Provide the [X, Y] coordinate of the cell's center where the given text is located.  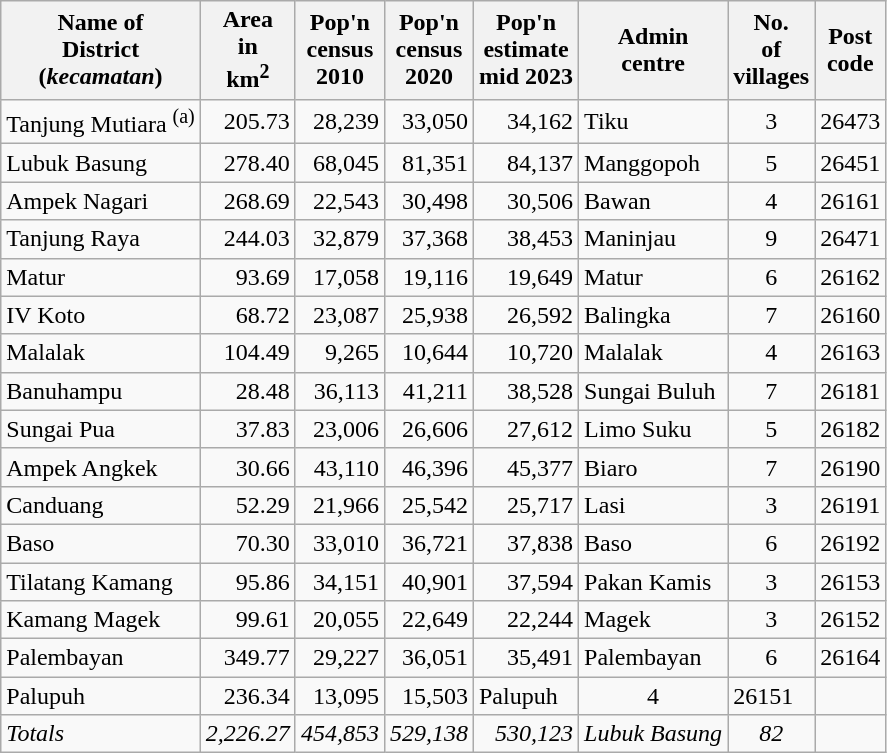
38,528 [526, 391]
34,162 [526, 122]
529,138 [428, 734]
25,938 [428, 315]
Pop'ncensus2010 [340, 50]
9,265 [340, 353]
Pop'nestimatemid 2023 [526, 50]
244.03 [248, 239]
Tiku [654, 122]
26190 [850, 467]
Ampek Nagari [101, 201]
82 [772, 734]
23,006 [340, 429]
10,720 [526, 353]
9 [772, 239]
84,137 [526, 163]
28.48 [248, 391]
46,396 [428, 467]
Canduang [101, 505]
26164 [850, 658]
205.73 [248, 122]
26473 [850, 122]
36,721 [428, 543]
Bawan [654, 201]
29,227 [340, 658]
Tanjung Mutiara (a) [101, 122]
530,123 [526, 734]
No.ofvillages [772, 50]
21,966 [340, 505]
28,239 [340, 122]
268.69 [248, 201]
27,612 [526, 429]
Manggopoh [654, 163]
41,211 [428, 391]
13,095 [340, 696]
26181 [850, 391]
Balingka [654, 315]
40,901 [428, 582]
Sungai Pua [101, 429]
17,058 [340, 277]
26162 [850, 277]
37,838 [526, 543]
70.30 [248, 543]
26451 [850, 163]
Tilatang Kamang [101, 582]
26182 [850, 429]
10,644 [428, 353]
Kamang Magek [101, 620]
Sungai Buluh [654, 391]
26152 [850, 620]
Totals [101, 734]
99.61 [248, 620]
37,368 [428, 239]
Areain km2 [248, 50]
37.83 [248, 429]
52.29 [248, 505]
95.86 [248, 582]
93.69 [248, 277]
35,491 [526, 658]
Biaro [654, 467]
236.34 [248, 696]
26160 [850, 315]
26192 [850, 543]
26,606 [428, 429]
Maninjau [654, 239]
23,087 [340, 315]
30,506 [526, 201]
Lasi [654, 505]
Postcode [850, 50]
32,879 [340, 239]
22,543 [340, 201]
26153 [850, 582]
Ampek Angkek [101, 467]
34,151 [340, 582]
25,717 [526, 505]
33,010 [340, 543]
104.49 [248, 353]
Tanjung Raya [101, 239]
45,377 [526, 467]
454,853 [340, 734]
30,498 [428, 201]
2,226.27 [248, 734]
26471 [850, 239]
278.40 [248, 163]
26161 [850, 201]
38,453 [526, 239]
19,649 [526, 277]
26,592 [526, 315]
30.66 [248, 467]
Magek [654, 620]
36,051 [428, 658]
25,542 [428, 505]
26163 [850, 353]
Name ofDistrict(kecamatan) [101, 50]
37,594 [526, 582]
Pakan Kamis [654, 582]
68,045 [340, 163]
26191 [850, 505]
22,244 [526, 620]
349.77 [248, 658]
Banuhampu [101, 391]
20,055 [340, 620]
Limo Suku [654, 429]
Admincentre [654, 50]
Pop'ncensus2020 [428, 50]
36,113 [340, 391]
26151 [772, 696]
15,503 [428, 696]
81,351 [428, 163]
43,110 [340, 467]
22,649 [428, 620]
19,116 [428, 277]
68.72 [248, 315]
33,050 [428, 122]
IV Koto [101, 315]
